Return (X, Y) of the center of cell containing provided text 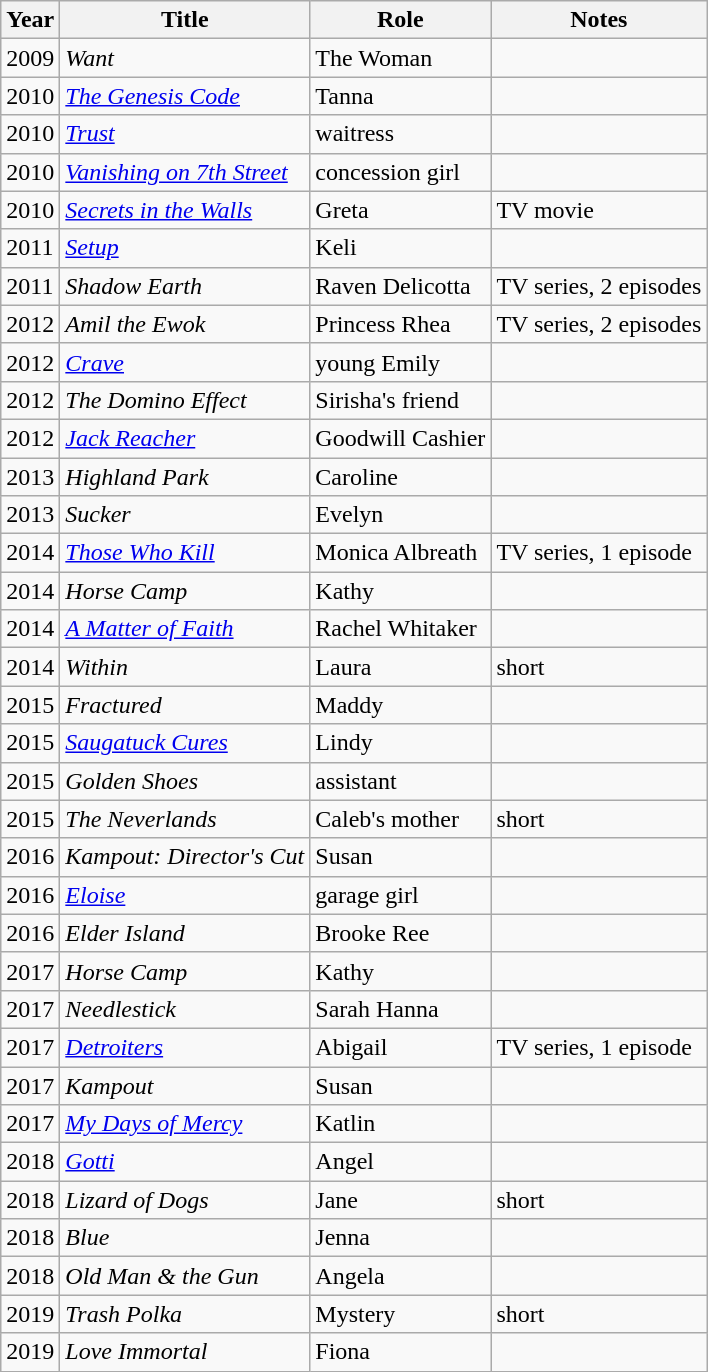
Notes (599, 20)
Gotti (185, 1162)
Year (30, 20)
Princess Rhea (400, 324)
Setup (185, 248)
Want (185, 58)
Trash Polka (185, 1314)
Lizard of Dogs (185, 1200)
The Woman (400, 58)
Golden Shoes (185, 781)
The Neverlands (185, 819)
Laura (400, 667)
Greta (400, 210)
Goodwill Cashier (400, 438)
Role (400, 20)
waitress (400, 134)
Angel (400, 1162)
Fractured (185, 705)
assistant (400, 781)
Keli (400, 248)
Trust (185, 134)
young Emily (400, 362)
Needlestick (185, 1009)
Eloise (185, 895)
Jane (400, 1200)
Old Man & the Gun (185, 1276)
Abigail (400, 1047)
Angela (400, 1276)
2009 (30, 58)
Elder Island (185, 933)
Lindy (400, 743)
Crave (185, 362)
Caroline (400, 477)
Saugatuck Cures (185, 743)
Detroiters (185, 1047)
Fiona (400, 1352)
A Matter of Faith (185, 629)
Those Who Kill (185, 553)
Sucker (185, 515)
Vanishing on 7th Street (185, 172)
Raven Delicotta (400, 286)
Jack Reacher (185, 438)
Tanna (400, 96)
Caleb's mother (400, 819)
TV movie (599, 210)
Highland Park (185, 477)
Love Immortal (185, 1352)
Shadow Earth (185, 286)
Mystery (400, 1314)
Sirisha's friend (400, 400)
Rachel Whitaker (400, 629)
My Days of Mercy (185, 1124)
Maddy (400, 705)
Amil the Ewok (185, 324)
The Domino Effect (185, 400)
Katlin (400, 1124)
Within (185, 667)
Evelyn (400, 515)
Kampout: Director's Cut (185, 857)
Blue (185, 1238)
Secrets in the Walls (185, 210)
Sarah Hanna (400, 1009)
Jenna (400, 1238)
Monica Albreath (400, 553)
concession girl (400, 172)
garage girl (400, 895)
Brooke Ree (400, 933)
Kampout (185, 1085)
The Genesis Code (185, 96)
Title (185, 20)
